Output the (x, y) coordinate of the center of the cell containing the given text.  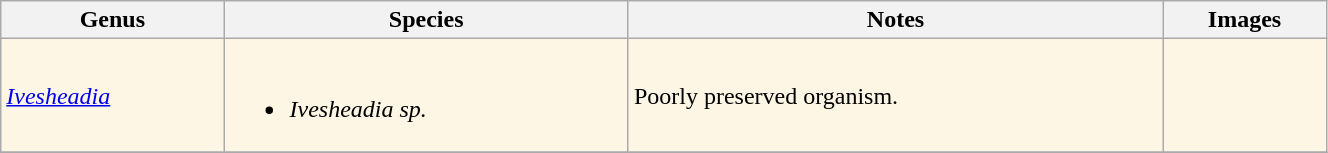
Species (426, 20)
Poorly preserved organism. (895, 96)
Notes (895, 20)
Ivesheadia (112, 96)
Images (1245, 20)
Ivesheadia sp. (426, 96)
Genus (112, 20)
